Locate the cell with the specified text and output its (x, y) center coordinate. 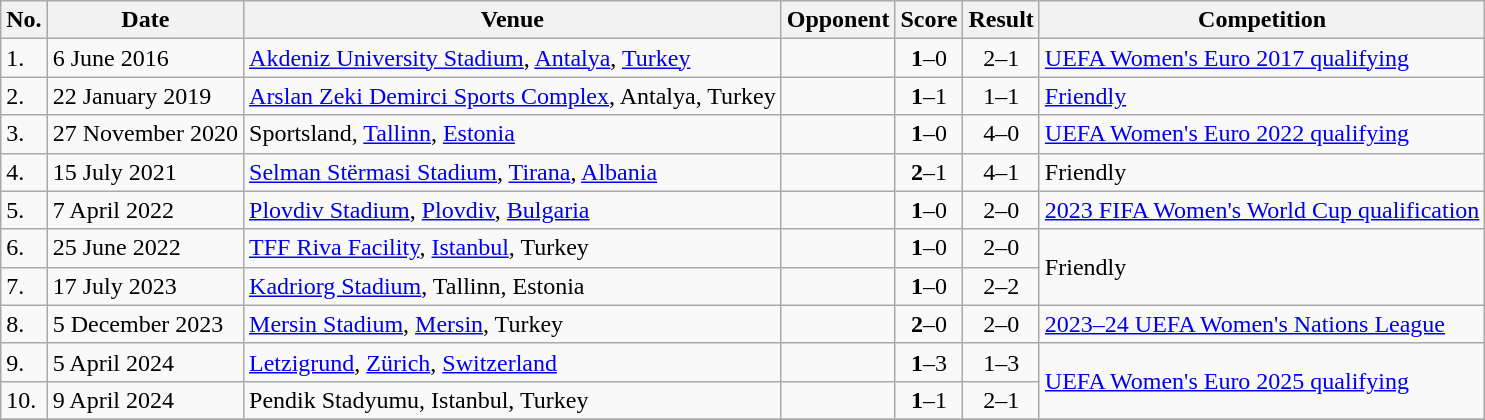
17 July 2023 (145, 286)
Pendik Stadyumu, Istanbul, Turkey (513, 400)
UEFA Women's Euro 2025 qualifying (1262, 381)
Date (145, 20)
4–0 (1001, 134)
5. (24, 210)
10. (24, 400)
3. (24, 134)
TFF Riva Facility, Istanbul, Turkey (513, 248)
Plovdiv Stadium, Plovdiv, Bulgaria (513, 210)
UEFA Women's Euro 2022 qualifying (1262, 134)
Akdeniz University Stadium, Antalya, Turkey (513, 58)
Competition (1262, 20)
UEFA Women's Euro 2017 qualifying (1262, 58)
8. (24, 324)
2023–24 UEFA Women's Nations League (1262, 324)
6 June 2016 (145, 58)
Arslan Zeki Demirci Sports Complex, Antalya, Turkey (513, 96)
9. (24, 362)
Letzigrund, Zürich, Switzerland (513, 362)
Venue (513, 20)
Sportsland, Tallinn, Estonia (513, 134)
Score (929, 20)
Mersin Stadium, Mersin, Turkey (513, 324)
27 November 2020 (145, 134)
Opponent (838, 20)
5 April 2024 (145, 362)
7 April 2022 (145, 210)
15 July 2021 (145, 172)
Result (1001, 20)
No. (24, 20)
Selman Stërmasi Stadium, Tirana, Albania (513, 172)
2023 FIFA Women's World Cup qualification (1262, 210)
7. (24, 286)
25 June 2022 (145, 248)
2. (24, 96)
4–1 (1001, 172)
9 April 2024 (145, 400)
2–2 (1001, 286)
4. (24, 172)
5 December 2023 (145, 324)
22 January 2019 (145, 96)
1. (24, 58)
6. (24, 248)
Kadriorg Stadium, Tallinn, Estonia (513, 286)
